Return the (X, Y) coordinate for the center point of the cell that contains the specified text.  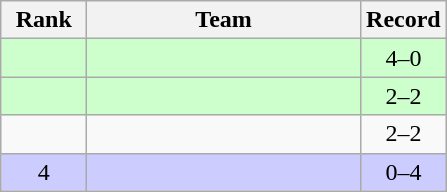
Team (224, 20)
Rank (44, 20)
4–0 (403, 58)
Record (403, 20)
4 (44, 172)
0–4 (403, 172)
